Determine the [X, Y] coordinate at the center of the cell enclosing the given text.  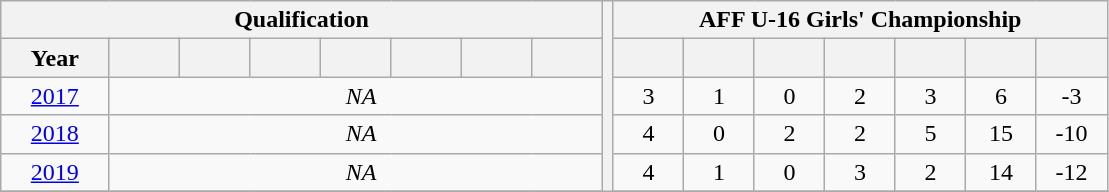
2019 [55, 172]
AFF U-16 Girls' Championship [860, 20]
-3 [1072, 96]
Qualification [302, 20]
Year [55, 58]
15 [1001, 134]
2017 [55, 96]
5 [930, 134]
2018 [55, 134]
-10 [1072, 134]
-12 [1072, 172]
6 [1001, 96]
14 [1001, 172]
